From the cell containing the given text, extract its center point as [x, y] coordinate. 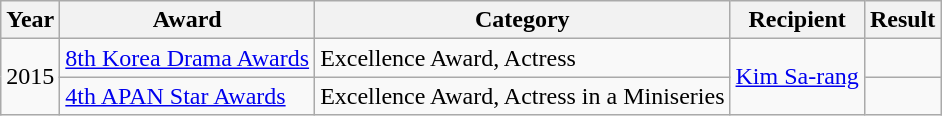
Result [902, 20]
Recipient [797, 20]
Excellence Award, Actress in a Miniseries [522, 96]
2015 [30, 77]
Category [522, 20]
8th Korea Drama Awards [188, 58]
Award [188, 20]
Year [30, 20]
Excellence Award, Actress [522, 58]
4th APAN Star Awards [188, 96]
Kim Sa-rang [797, 77]
